Return [X, Y] of the center of cell containing provided text 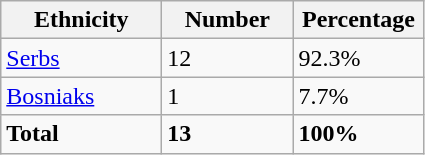
Total [82, 134]
7.7% [358, 96]
1 [228, 96]
Serbs [82, 58]
Bosniaks [82, 96]
13 [228, 134]
92.3% [358, 58]
Percentage [358, 20]
100% [358, 134]
Number [228, 20]
Ethnicity [82, 20]
12 [228, 58]
